Find where the given text appears and provide that cell's center as (x, y) coordinate. 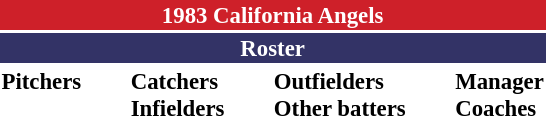
1983 California Angels (272, 15)
Roster (272, 48)
